From the cell containing the given text, extract its center point as (X, Y) coordinate. 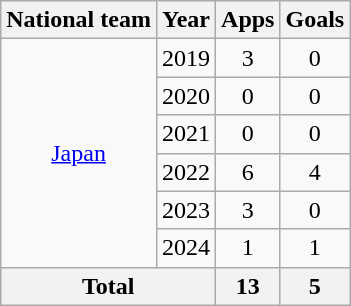
13 (248, 286)
4 (315, 172)
Japan (79, 153)
Apps (248, 20)
Total (108, 286)
2024 (186, 248)
5 (315, 286)
National team (79, 20)
2023 (186, 210)
2021 (186, 134)
2019 (186, 58)
2020 (186, 96)
6 (248, 172)
2022 (186, 172)
Year (186, 20)
Goals (315, 20)
